Return (x, y) of the center of cell containing provided text 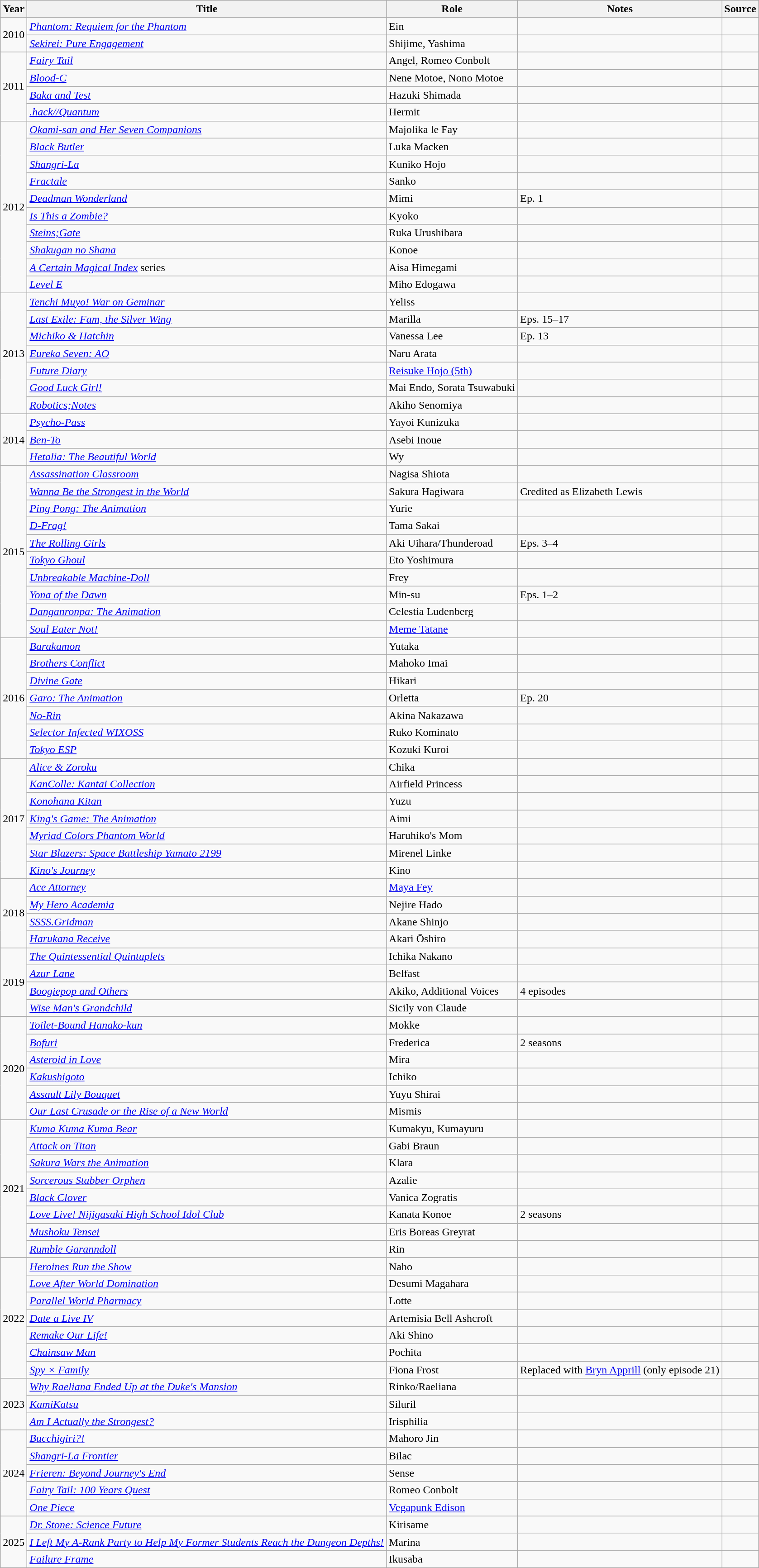
Yuzu (452, 801)
Wy (452, 457)
Sanko (452, 181)
Source (740, 9)
Gabi Braun (452, 1146)
Ep. 13 (620, 336)
Kino's Journey (207, 870)
Meme Tatane (452, 629)
Mirenel Linke (452, 853)
Kanata Konoe (452, 1215)
Harukana Receive (207, 939)
Mokke (452, 1025)
KanColle: Kantai Collection (207, 784)
Lotte (452, 1301)
Robotics;Notes (207, 405)
Yurie (452, 509)
Okami-san and Her Seven Companions (207, 129)
Myriad Colors Phantom World (207, 836)
Mira (452, 1060)
Frieren: Beyond Journey's End (207, 1473)
Ep. 20 (620, 698)
2019 (14, 982)
Sakura Wars the Animation (207, 1163)
Failure Frame (207, 1559)
Chika (452, 767)
SSSS.Gridman (207, 922)
King's Game: The Animation (207, 819)
Rinko/Raeliana (452, 1387)
2023 (14, 1404)
Sense (452, 1473)
Attack on Titan (207, 1146)
Toilet-Bound Hanako-kun (207, 1025)
Azur Lane (207, 973)
Ping Pong: The Animation (207, 509)
Unbreakable Machine-Doll (207, 577)
Hikari (452, 681)
Wise Man's Grandchild (207, 1008)
Konohana Kitan (207, 801)
Bilac (452, 1456)
Fractale (207, 181)
Garo: The Animation (207, 698)
Vanessa Lee (452, 336)
Selector Infected WIXOSS (207, 732)
Akiho Senomiya (452, 405)
Kino (452, 870)
Ep. 1 (620, 198)
Mai Endo, Sorata Tsuwabuki (452, 388)
Azalie (452, 1180)
Naho (452, 1266)
Title (207, 9)
Marilla (452, 319)
Artemisia Bell Ashcroft (452, 1318)
Hermit (452, 112)
Brothers Conflict (207, 663)
Good Luck Girl! (207, 388)
Rumble Garanndoll (207, 1249)
Asteroid in Love (207, 1060)
Yona of the Dawn (207, 595)
Tama Sakai (452, 526)
Frederica (452, 1042)
Steins;Gate (207, 233)
Tenchi Muyo! War on Geminar (207, 302)
Mahoro Jin (452, 1439)
Bucchigiri?! (207, 1439)
2021 (14, 1189)
Yeliss (452, 302)
Baka and Test (207, 95)
Haruhiko's Mom (452, 836)
Am I Actually the Strongest? (207, 1421)
Eps. 15–17 (620, 319)
Kirisame (452, 1525)
Assassination Classroom (207, 474)
Black Butler (207, 147)
Kumakyu, Kumayuru (452, 1129)
D-Frag! (207, 526)
Yayoi Kunizuka (452, 422)
I Left My A-Rank Party to Help My Former Students Reach the Dungeon Depths! (207, 1542)
Level E (207, 285)
My Hero Academia (207, 905)
Eto Yoshimura (452, 560)
Remake Our Life! (207, 1335)
Reisuke Hojo (5th) (452, 371)
A Certain Magical Index series (207, 267)
2022 (14, 1318)
Kuniko Hojo (452, 164)
Ruko Kominato (452, 732)
Frey (452, 577)
Sorcerous Stabber Orphen (207, 1180)
2013 (14, 353)
.hack//Quantum (207, 112)
Shijime, Yashima (452, 43)
Siluril (452, 1404)
2011 (14, 86)
Assault Lily Bouquet (207, 1094)
Year (14, 9)
Kozuki Kuroi (452, 749)
Akane Shinjo (452, 922)
Kakushigoto (207, 1077)
Replaced with Bryn Apprill (only episode 21) (620, 1370)
Tokyo Ghoul (207, 560)
The Rolling Girls (207, 543)
Fairy Tail: 100 Years Quest (207, 1490)
Majolika le Fay (452, 129)
Luka Macken (452, 147)
Naru Arata (452, 353)
Deadman Wonderland (207, 198)
Eureka Seven: AO (207, 353)
2025 (14, 1542)
Eps. 1–2 (620, 595)
Alice & Zoroku (207, 767)
Sicily von Claude (452, 1008)
Soul Eater Not! (207, 629)
Fiona Frost (452, 1370)
Our Last Crusade or the Rise of a New World (207, 1111)
Shakugan no Shana (207, 250)
Romeo Conbolt (452, 1490)
Heroines Run the Show (207, 1266)
Love After World Domination (207, 1283)
2018 (14, 913)
Mushoku Tensei (207, 1232)
Star Blazers: Space Battleship Yamato 2199 (207, 853)
Vegapunk Edison (452, 1507)
Notes (620, 9)
2016 (14, 698)
2015 (14, 551)
Love Live! Nijigasaki High School Idol Club (207, 1215)
Blood-C (207, 78)
Danganronpa: The Animation (207, 612)
2020 (14, 1068)
Ein (452, 26)
2024 (14, 1473)
Angel, Romeo Conbolt (452, 61)
Kuma Kuma Kuma Bear (207, 1129)
Black Clover (207, 1197)
Yutaka (452, 646)
Fairy Tail (207, 61)
2012 (14, 207)
Irisphilia (452, 1421)
2014 (14, 439)
Eris Boreas Greyrat (452, 1232)
Maya Fey (452, 887)
Ace Attorney (207, 887)
2010 (14, 35)
Aki Shino (452, 1335)
Credited as Elizabeth Lewis (620, 491)
Rin (452, 1249)
Mimi (452, 198)
Phantom: Requiem for the Phantom (207, 26)
Belfast (452, 973)
Sakura Hagiwara (452, 491)
Akiko, Additional Voices (452, 991)
Shangri-La Frontier (207, 1456)
Aimi (452, 819)
No-Rin (207, 715)
Last Exile: Fam, the Silver Wing (207, 319)
Divine Gate (207, 681)
Dr. Stone: Science Future (207, 1525)
2017 (14, 819)
Aki Uihara/Thunderoad (452, 543)
Nene Motoe, Nono Motoe (452, 78)
Bofuri (207, 1042)
Spy × Family (207, 1370)
Aisa Himegami (452, 267)
Why Raeliana Ended Up at the Duke's Mansion (207, 1387)
Vanica Zogratis (452, 1197)
The Quintessential Quintuplets (207, 956)
Mismis (452, 1111)
Asebi Inoue (452, 439)
Akina Nakazawa (452, 715)
Miho Edogawa (452, 285)
Nejire Hado (452, 905)
Hazuki Shimada (452, 95)
Parallel World Pharmacy (207, 1301)
Celestia Ludenberg (452, 612)
Nagisa Shiota (452, 474)
Kyoko (452, 216)
Hetalia: The Beautiful World (207, 457)
Ichika Nakano (452, 956)
Barakamon (207, 646)
One Piece (207, 1507)
Akari Ōshiro (452, 939)
Orletta (452, 698)
4 episodes (620, 991)
Ikusaba (452, 1559)
Airfield Princess (452, 784)
Michiko & Hatchin (207, 336)
Klara (452, 1163)
Sekirei: Pure Engagement (207, 43)
Chainsaw Man (207, 1353)
Mahoko Imai (452, 663)
Desumi Magahara (452, 1283)
Future Diary (207, 371)
Is This a Zombie? (207, 216)
Wanna Be the Strongest in the World (207, 491)
Yuyu Shirai (452, 1094)
Marina (452, 1542)
Shangri-La (207, 164)
Role (452, 9)
Pochita (452, 1353)
Psycho-Pass (207, 422)
Min-su (452, 595)
Ichiko (452, 1077)
Date a Live IV (207, 1318)
Ben-To (207, 439)
KamiKatsu (207, 1404)
Tokyo ESP (207, 749)
Konoe (452, 250)
Ruka Urushibara (452, 233)
Eps. 3–4 (620, 543)
Boogiepop and Others (207, 991)
